From the cell containing the given text, extract its center point as [x, y] coordinate. 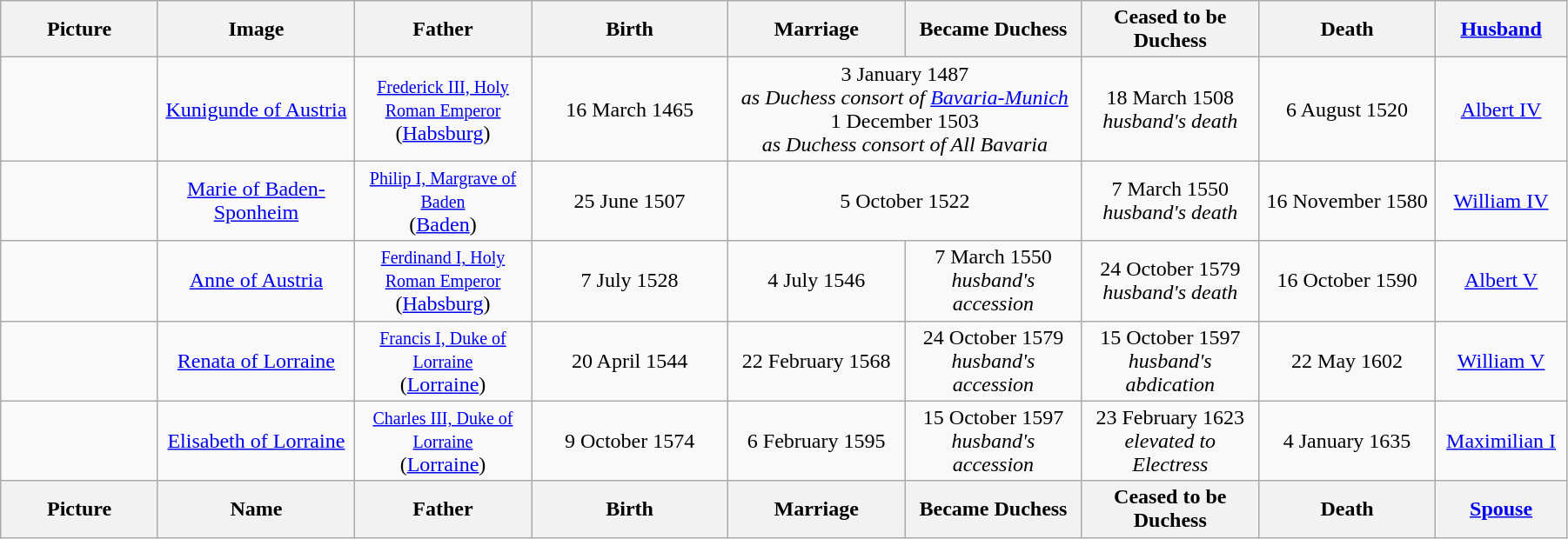
7 March 1550husband's death [1169, 201]
William V [1502, 361]
5 October 1522 [905, 201]
25 June 1507 [630, 201]
15 October 1597husband's accession [994, 441]
23 February 1623elevated to Electress [1169, 441]
Kunigunde of Austria [256, 110]
16 October 1590 [1347, 281]
24 October 1579husband's death [1169, 281]
Husband [1502, 30]
3 January 1487as Duchess consort of Bavaria-Munich1 December 1503as Duchess consort of All Bavaria [905, 110]
22 May 1602 [1347, 361]
Marie of Baden-Sponheim [256, 201]
Anne of Austria [256, 281]
Albert V [1502, 281]
6 February 1595 [816, 441]
Elisabeth of Lorraine [256, 441]
15 October 1597husband's abdication [1169, 361]
Charles III, Duke of Lorraine (Lorraine) [442, 441]
6 August 1520 [1347, 110]
Renata of Lorraine [256, 361]
20 April 1544 [630, 361]
22 February 1568 [816, 361]
7 March 1550husband's accession [994, 281]
9 October 1574 [630, 441]
7 July 1528 [630, 281]
William IV [1502, 201]
Francis I, Duke of Lorraine (Lorraine) [442, 361]
16 November 1580 [1347, 201]
Maximilian I [1502, 441]
Albert IV [1502, 110]
16 March 1465 [630, 110]
18 March 1508husband's death [1169, 110]
24 October 1579husband's accession [994, 361]
4 July 1546 [816, 281]
Ferdinand I, Holy Roman Emperor (Habsburg) [442, 281]
Name [256, 509]
4 January 1635 [1347, 441]
Image [256, 30]
Spouse [1502, 509]
Frederick III, Holy Roman Emperor (Habsburg) [442, 110]
Philip I, Margrave of Baden (Baden) [442, 201]
